Return the (X, Y) coordinate for the center point of the cell that contains the specified text.  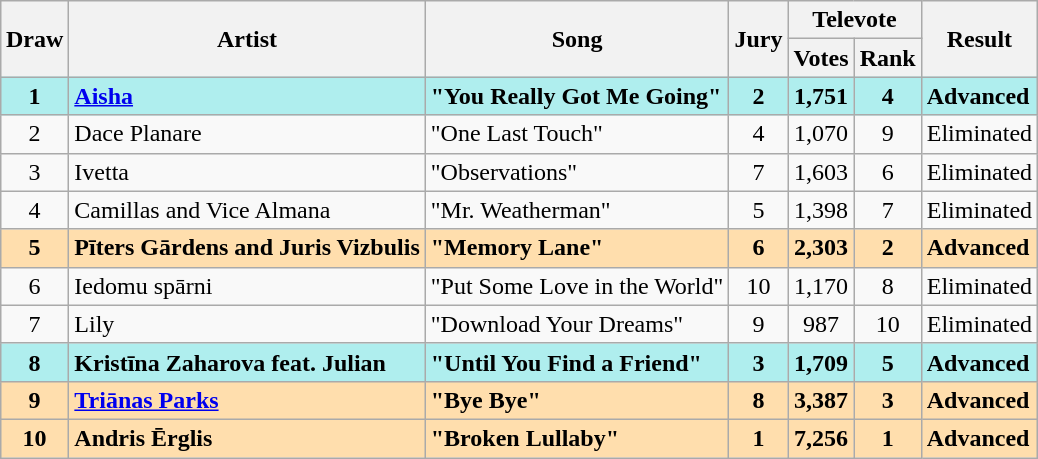
"One Last Touch" (577, 134)
Jury (758, 39)
2,303 (821, 248)
Dace Planare (247, 134)
Result (979, 39)
Andris Ērglis (247, 438)
Pīters Gārdens and Juris Vizbulis (247, 248)
Camillas and Vice Almana (247, 210)
1,070 (821, 134)
1,751 (821, 96)
Kristīna Zaharova feat. Julian (247, 362)
Song (577, 39)
Iedomu spārni (247, 286)
"Until You Find a Friend" (577, 362)
"Download Your Dreams" (577, 324)
1,709 (821, 362)
"Observations" (577, 172)
Lily (247, 324)
"Mr. Weatherman" (577, 210)
"Broken Lullaby" (577, 438)
"Memory Lane" (577, 248)
1,170 (821, 286)
"Bye Bye" (577, 400)
Aisha (247, 96)
"Put Some Love in the World" (577, 286)
Televote (854, 20)
987 (821, 324)
Votes (821, 58)
Rank (888, 58)
3,387 (821, 400)
1,603 (821, 172)
"You Really Got Me Going" (577, 96)
Triānas Parks (247, 400)
Draw (34, 39)
1,398 (821, 210)
Artist (247, 39)
7,256 (821, 438)
Ivetta (247, 172)
